Return the (x, y) coordinate for the center point of the cell that contains the specified text.  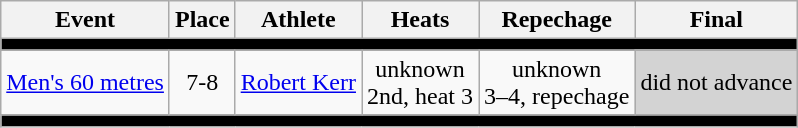
unknown 2nd, heat 3 (420, 82)
unknown 3–4, repechage (557, 82)
Event (86, 20)
Repechage (557, 20)
Place (202, 20)
Athlete (298, 20)
Heats (420, 20)
Final (716, 20)
Men's 60 metres (86, 82)
7-8 (202, 82)
did not advance (716, 82)
Robert Kerr (298, 82)
